Detect which cell encompasses the target text, then output its (X, Y) center coordinate. 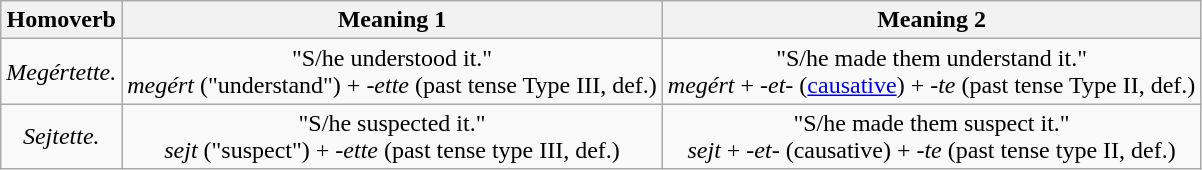
"S/he suspected it."sejt ("suspect") + -ette (past tense type III, def.) (392, 136)
Megértette. (62, 72)
Meaning 2 (931, 20)
"S/he made them understand it."megért + -et- (causative) + -te (past tense Type II, def.) (931, 72)
"S/he understood it."megért ("understand") + -ette (past tense Type III, def.) (392, 72)
Sejtette. (62, 136)
Meaning 1 (392, 20)
Homoverb (62, 20)
"S/he made them suspect it."sejt + -et- (causative) + -te (past tense type II, def.) (931, 136)
